Return (x, y) of the center of cell containing provided text 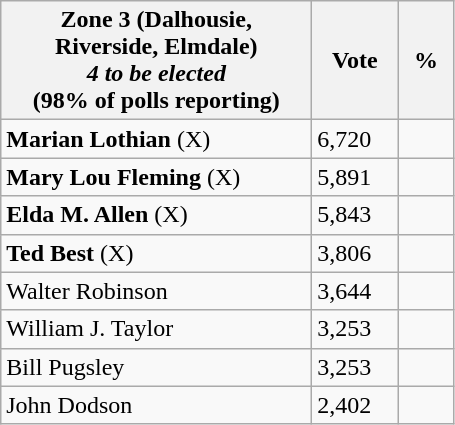
3,644 (355, 291)
Elda M. Allen (X) (156, 215)
William J. Taylor (156, 329)
Mary Lou Fleming (X) (156, 177)
Walter Robinson (156, 291)
5,891 (355, 177)
Vote (355, 60)
2,402 (355, 405)
6,720 (355, 139)
Zone 3 (Dalhousie, Riverside, Elmdale) 4 to be elected (98% of polls reporting) (156, 60)
5,843 (355, 215)
Marian Lothian (X) (156, 139)
Ted Best (X) (156, 253)
Bill Pugsley (156, 367)
3,806 (355, 253)
John Dodson (156, 405)
% (426, 60)
